Determine the [X, Y] coordinate at the center of the cell enclosing the given text.  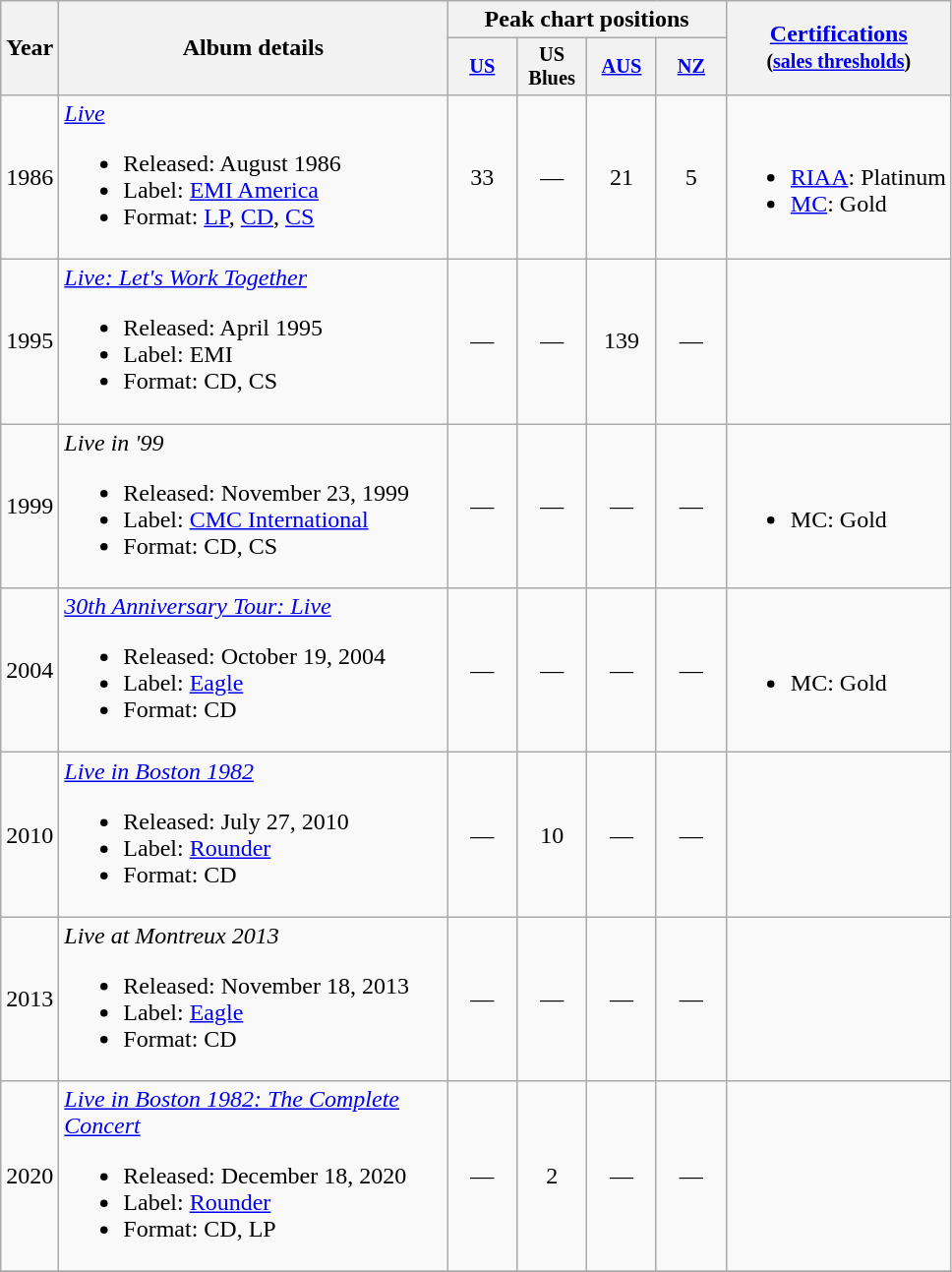
2010 [30, 834]
2013 [30, 999]
NZ [690, 67]
Certifications(sales thresholds) [838, 48]
LiveReleased: August 1986Label: EMI AmericaFormat: LP, CD, CS [254, 177]
Year [30, 48]
2 [553, 1177]
Live in '99Released: November 23, 1999Label: CMC InternationalFormat: CD, CS [254, 506]
Album details [254, 48]
RIAA: PlatinumMC: Gold [838, 177]
Live: Let's Work TogetherReleased: April 1995Label: EMIFormat: CD, CS [254, 342]
Live in Boston 1982Released: July 27, 2010Label: RounderFormat: CD [254, 834]
5 [690, 177]
21 [622, 177]
US [482, 67]
2004 [30, 671]
30th Anniversary Tour: LiveReleased: October 19, 2004Label: EagleFormat: CD [254, 671]
10 [553, 834]
1999 [30, 506]
33 [482, 177]
Live at Montreux 2013Released: November 18, 2013Label: EagleFormat: CD [254, 999]
1986 [30, 177]
2020 [30, 1177]
1995 [30, 342]
AUS [622, 67]
US Blues [553, 67]
Live in Boston 1982: The Complete ConcertReleased: December 18, 2020Label: RounderFormat: CD, LP [254, 1177]
Peak chart positions [586, 20]
139 [622, 342]
